For the text-containing cell, return its midpoint in [X, Y] coordinate format. 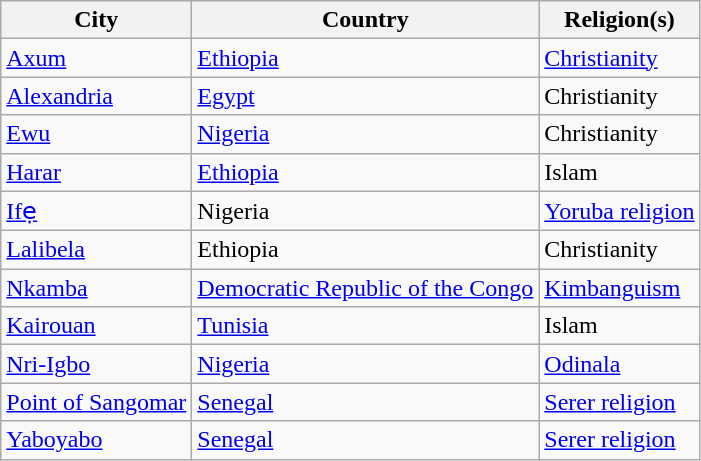
Ifẹ [96, 211]
Yaboyabo [96, 440]
Nkamba [96, 288]
Nri-Igbo [96, 364]
City [96, 20]
Odinala [620, 364]
Point of Sangomar [96, 402]
Lalibela [96, 250]
Ewu [96, 134]
Country [366, 20]
Egypt [366, 96]
Religion(s) [620, 20]
Democratic Republic of the Congo [366, 288]
Yoruba religion [620, 211]
Tunisia [366, 326]
Alexandria [96, 96]
Kimbanguism [620, 288]
Harar [96, 172]
Kairouan [96, 326]
Axum [96, 58]
